From the cell containing the given text, extract its center point as [X, Y] coordinate. 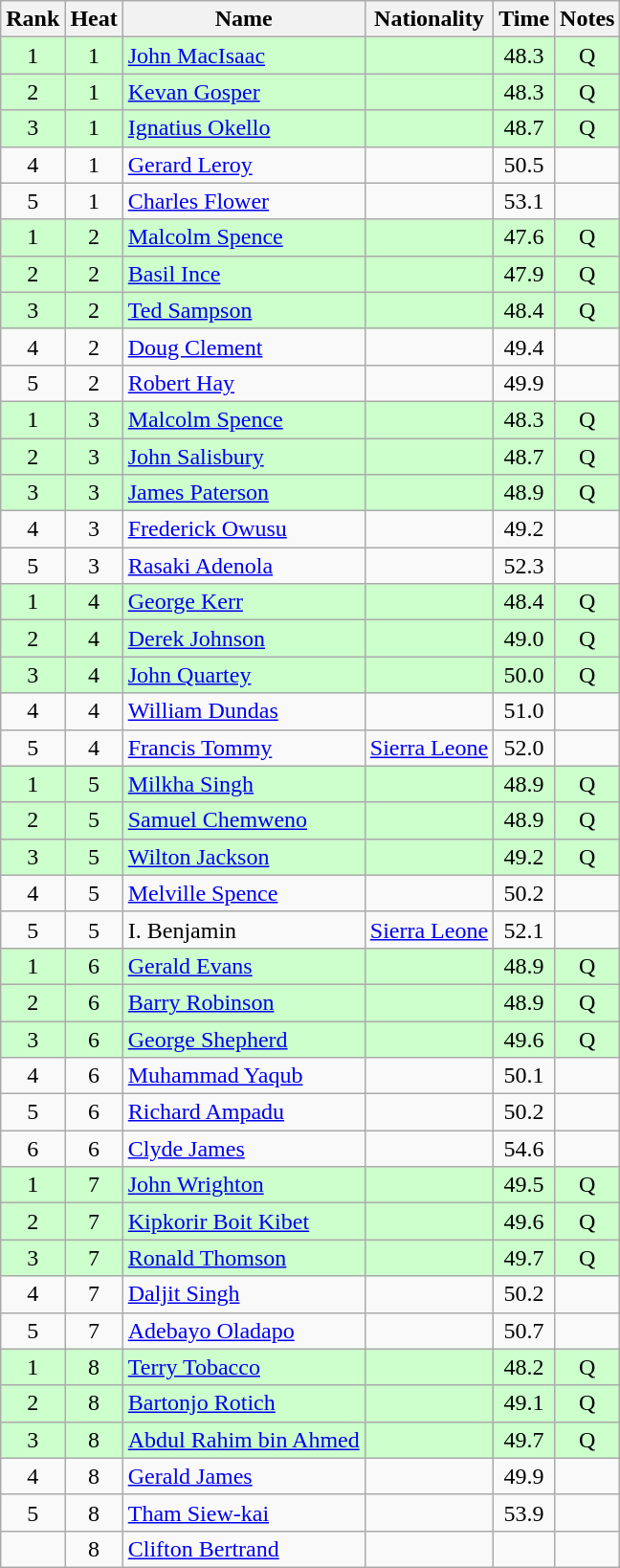
49.0 [524, 638]
Samuel Chemweno [243, 820]
John MacIsaac [243, 56]
54.6 [524, 1149]
James Paterson [243, 493]
Rank [33, 19]
Clyde James [243, 1149]
Name [243, 19]
49.1 [524, 1403]
Bartonjo Rotich [243, 1403]
Tham Siew-kai [243, 1512]
Doug Clement [243, 347]
47.9 [524, 274]
50.5 [524, 165]
Melville Spence [243, 893]
52.3 [524, 566]
George Shepherd [243, 1039]
49.4 [524, 347]
Gerald Evans [243, 966]
I. Benjamin [243, 930]
Adebayo Oladapo [243, 1331]
William Dundas [243, 711]
Ronald Thomson [243, 1258]
Basil Ince [243, 274]
Frederick Owusu [243, 529]
50.0 [524, 675]
Milkha Singh [243, 784]
Notes [587, 19]
Ignatius Okello [243, 128]
John Salisbury [243, 457]
Richard Ampadu [243, 1112]
Francis Tommy [243, 748]
Derek Johnson [243, 638]
53.1 [524, 201]
Daljit Singh [243, 1294]
Heat [94, 19]
Terry Tobacco [243, 1367]
Muhammad Yaqub [243, 1076]
50.1 [524, 1076]
Gerald James [243, 1476]
Time [524, 19]
Barry Robinson [243, 1002]
Charles Flower [243, 201]
John Quartey [243, 675]
John Wrighton [243, 1185]
Robert Hay [243, 383]
George Kerr [243, 602]
49.5 [524, 1185]
52.0 [524, 748]
Nationality [429, 19]
50.7 [524, 1331]
47.6 [524, 237]
48.2 [524, 1367]
Gerard Leroy [243, 165]
Ted Sampson [243, 310]
Clifton Bertrand [243, 1549]
52.1 [524, 930]
51.0 [524, 711]
Abdul Rahim bin Ahmed [243, 1440]
Kevan Gosper [243, 92]
Rasaki Adenola [243, 566]
Kipkorir Boit Kibet [243, 1221]
53.9 [524, 1512]
Wilton Jackson [243, 857]
